Identify which cell holds the provided text, then report its (x, y) central coordinate. 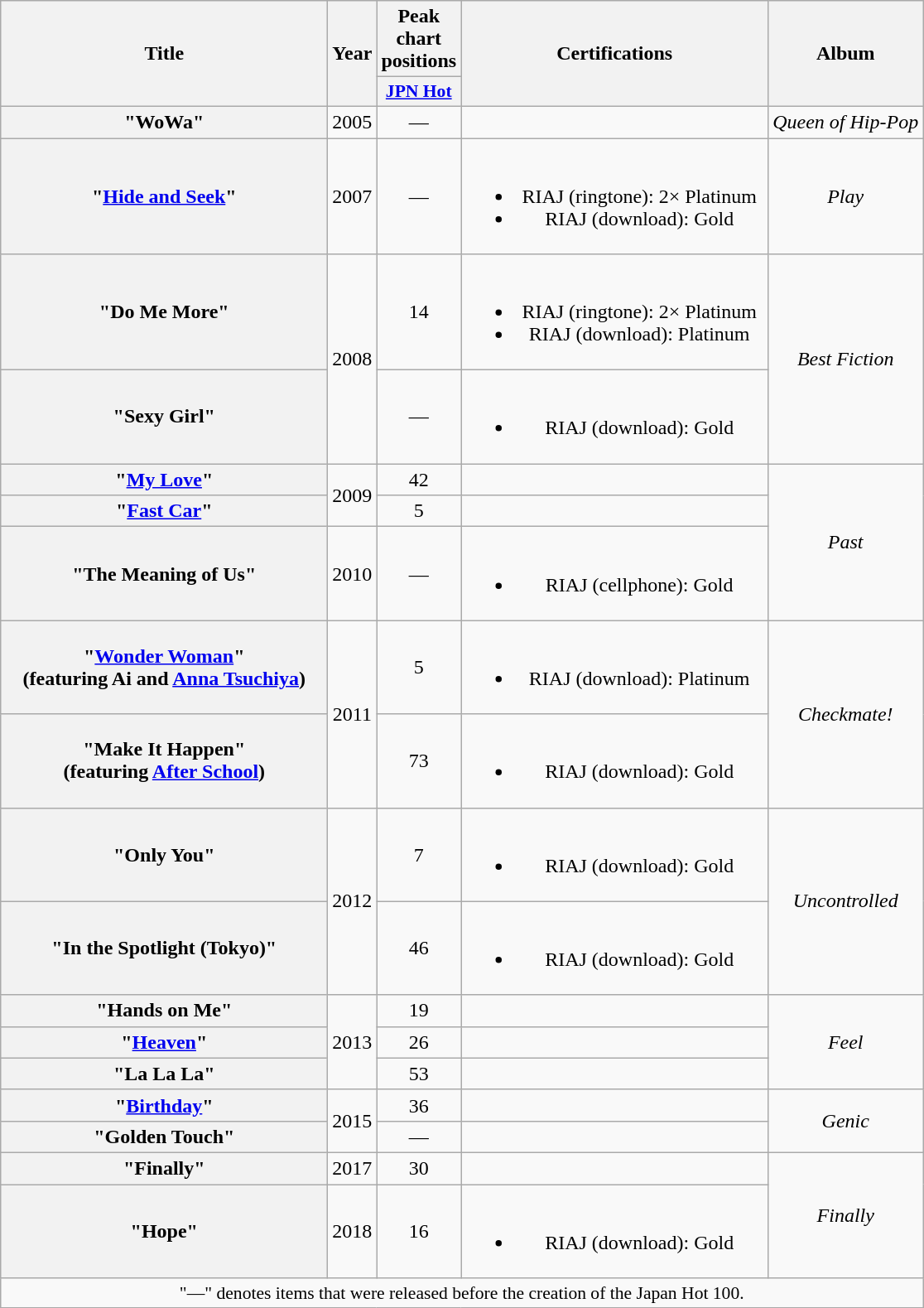
"Heaven" (164, 1042)
"Hands on Me" (164, 1011)
42 (419, 480)
2011 (353, 714)
2018 (353, 1231)
"La La La" (164, 1074)
"The Meaning of Us" (164, 573)
"Fast Car" (164, 511)
16 (419, 1231)
2005 (353, 122)
"My Love" (164, 480)
Finally (846, 1214)
RIAJ (ringtone): 2× PlatinumRIAJ (download): Gold (614, 195)
"Make It Happen"(featuring After School) (164, 760)
"Sexy Girl" (164, 417)
Play (846, 195)
Checkmate! (846, 714)
Certifications (614, 54)
"WoWa" (164, 122)
RIAJ (ringtone): 2× PlatinumRIAJ (download): Platinum (614, 312)
"—" denotes items that were released before the creation of the Japan Hot 100. (462, 1293)
"Wonder Woman"(featuring Ai and Anna Tsuchiya) (164, 668)
53 (419, 1074)
Past (846, 542)
36 (419, 1105)
2012 (353, 901)
Title (164, 54)
JPN Hot (419, 92)
"Golden Touch" (164, 1137)
"Only You" (164, 855)
Genic (846, 1121)
"Hope" (164, 1231)
46 (419, 948)
"Birthday" (164, 1105)
2015 (353, 1121)
"Finally" (164, 1168)
Best Fiction (846, 360)
19 (419, 1011)
Uncontrolled (846, 901)
Year (353, 54)
"In the Spotlight (Tokyo)" (164, 948)
2010 (353, 573)
Queen of Hip-Pop (846, 122)
26 (419, 1042)
2013 (353, 1042)
RIAJ (download): Platinum (614, 668)
14 (419, 312)
Peak chart positions (419, 39)
2008 (353, 360)
2007 (353, 195)
"Do Me More" (164, 312)
Feel (846, 1042)
30 (419, 1168)
73 (419, 760)
7 (419, 855)
2017 (353, 1168)
"Hide and Seek" (164, 195)
RIAJ (cellphone): Gold (614, 573)
2009 (353, 495)
Album (846, 54)
